Return the (X, Y) coordinate for the center point of the cell that contains the specified text.  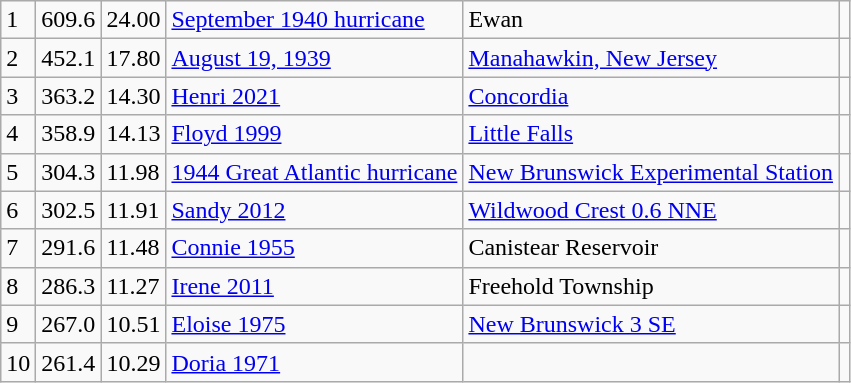
10.29 (134, 362)
Floyd 1999 (314, 134)
Eloise 1975 (314, 324)
10 (18, 362)
302.5 (68, 210)
11.48 (134, 248)
Henri 2021 (314, 96)
Irene 2011 (314, 286)
17.80 (134, 58)
11.91 (134, 210)
September 1940 hurricane (314, 20)
Doria 1971 (314, 362)
Concordia (651, 96)
452.1 (68, 58)
New Brunswick Experimental Station (651, 172)
304.3 (68, 172)
1944 Great Atlantic hurricane (314, 172)
286.3 (68, 286)
Wildwood Crest 0.6 NNE (651, 210)
291.6 (68, 248)
Canistear Reservoir (651, 248)
Freehold Township (651, 286)
Little Falls (651, 134)
267.0 (68, 324)
2 (18, 58)
August 19, 1939 (314, 58)
14.30 (134, 96)
7 (18, 248)
24.00 (134, 20)
363.2 (68, 96)
6 (18, 210)
14.13 (134, 134)
Ewan (651, 20)
3 (18, 96)
9 (18, 324)
358.9 (68, 134)
8 (18, 286)
261.4 (68, 362)
609.6 (68, 20)
11.27 (134, 286)
New Brunswick 3 SE (651, 324)
4 (18, 134)
10.51 (134, 324)
11.98 (134, 172)
Connie 1955 (314, 248)
1 (18, 20)
Sandy 2012 (314, 210)
5 (18, 172)
Manahawkin, New Jersey (651, 58)
